Find where the given text appears and provide that cell's center as [X, Y] coordinate. 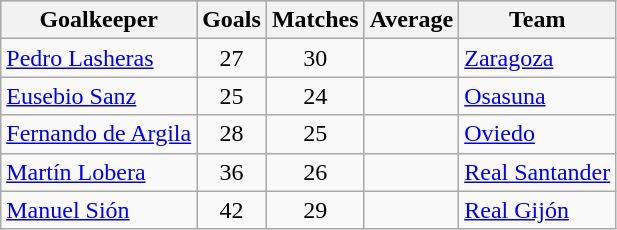
24 [315, 96]
Osasuna [538, 96]
Goalkeeper [99, 20]
Oviedo [538, 134]
Real Gijón [538, 210]
Goals [232, 20]
27 [232, 58]
26 [315, 172]
30 [315, 58]
Matches [315, 20]
28 [232, 134]
Zaragoza [538, 58]
Manuel Sión [99, 210]
36 [232, 172]
Fernando de Argila [99, 134]
Team [538, 20]
42 [232, 210]
Average [412, 20]
Real Santander [538, 172]
Pedro Lasheras [99, 58]
29 [315, 210]
Eusebio Sanz [99, 96]
Martín Lobera [99, 172]
